Extract the (x, y) coordinate from the center of the cell holding the provided text.  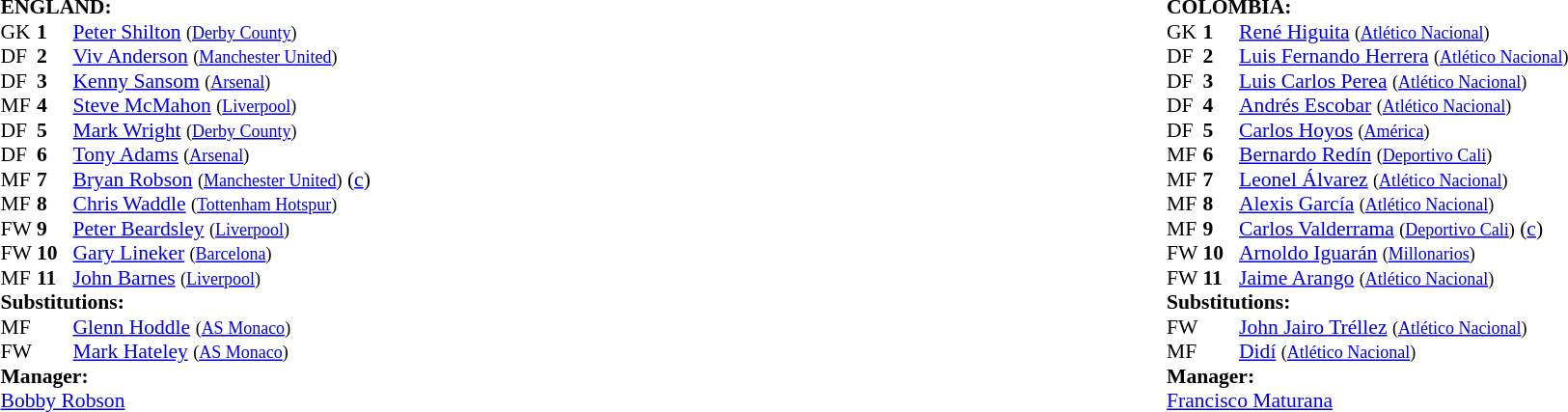
Leonel Álvarez (Atlético Nacional) (1403, 179)
Mark Wright (Derby County) (222, 130)
Bernardo Redín (Deportivo Cali) (1403, 155)
Luis Carlos Perea (Atlético Nacional) (1403, 81)
Mark Hateley (AS Monaco) (222, 352)
Chris Waddle (Tottenham Hotspur) (222, 204)
Carlos Valderrama (Deportivo Cali) (c) (1403, 229)
Jaime Arango (Atlético Nacional) (1403, 278)
Carlos Hoyos (América) (1403, 130)
Arnoldo Iguarán (Millonarios) (1403, 254)
Gary Lineker (Barcelona) (222, 254)
René Higuita (Atlético Nacional) (1403, 32)
Bryan Robson (Manchester United) (c) (222, 179)
Glenn Hoddle (AS Monaco) (222, 327)
Peter Beardsley (Liverpool) (222, 229)
Kenny Sansom (Arsenal) (222, 81)
John Barnes (Liverpool) (222, 278)
Andrés Escobar (Atlético Nacional) (1403, 105)
Peter Shilton (Derby County) (222, 32)
Didí (Atlético Nacional) (1403, 352)
Steve McMahon (Liverpool) (222, 105)
Tony Adams (Arsenal) (222, 155)
Viv Anderson (Manchester United) (222, 57)
Alexis García (Atlético Nacional) (1403, 204)
Luis Fernando Herrera (Atlético Nacional) (1403, 57)
John Jairo Tréllez (Atlético Nacional) (1403, 327)
